Extract the [X, Y] coordinate from the center of the cell holding the provided text.  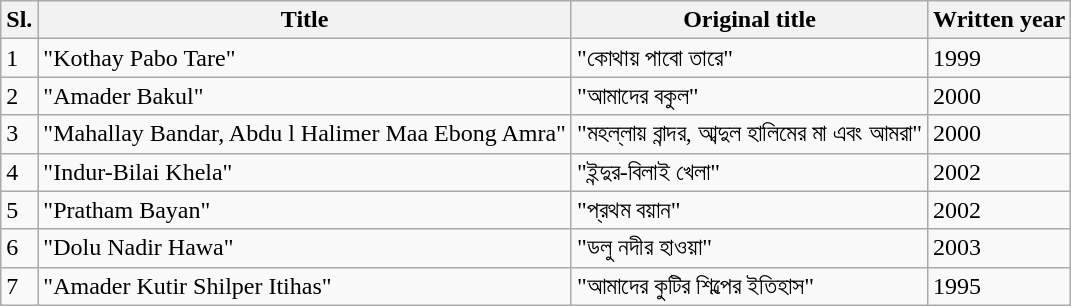
3 [20, 134]
"আমাদের বকুল" [749, 96]
"Pratham Bayan" [305, 210]
"Indur-Bilai Khela" [305, 172]
1995 [1000, 286]
1999 [1000, 58]
"আমাদের কুটির শিল্পের ইতিহাস" [749, 286]
1 [20, 58]
2 [20, 96]
Written year [1000, 20]
"কোথায় পাবো তারে" [749, 58]
7 [20, 286]
5 [20, 210]
Original title [749, 20]
"ইন্দুর-বিলাই খেলা" [749, 172]
4 [20, 172]
"Dolu Nadir Hawa" [305, 248]
"Mahallay Bandar, Abdu l Halimer Maa Ebong Amra" [305, 134]
6 [20, 248]
"Kothay Pabo Tare" [305, 58]
2003 [1000, 248]
"প্রথম বয়ান" [749, 210]
"ডলু নদীর হাওয়া" [749, 248]
"Amader Kutir Shilper Itihas" [305, 286]
Sl. [20, 20]
"Amader Bakul" [305, 96]
"মহল্লায় বান্দর, আব্দুল হালিমের মা এবং আমরা" [749, 134]
Title [305, 20]
